Return (x, y) of the center of cell containing provided text 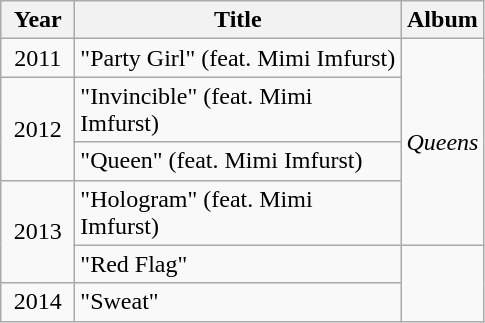
Year (38, 20)
2011 (38, 58)
"Queen" (feat. Mimi Imfurst) (238, 161)
"Sweat" (238, 302)
"Red Flag" (238, 264)
Queens (442, 142)
Album (442, 20)
Title (238, 20)
2013 (38, 232)
"Hologram" (feat. Mimi Imfurst) (238, 212)
2012 (38, 128)
"Party Girl" (feat. Mimi Imfurst) (238, 58)
2014 (38, 302)
"Invincible" (feat. Mimi Imfurst) (238, 110)
